Output the (x, y) coordinate of the center of the cell containing the given text.  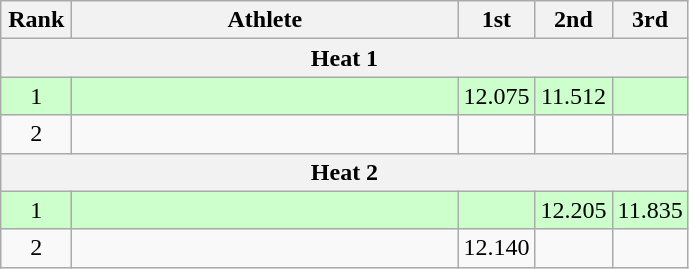
12.075 (496, 96)
1st (496, 20)
11.835 (650, 210)
2nd (574, 20)
12.140 (496, 248)
12.205 (574, 210)
Heat 1 (344, 58)
Athlete (265, 20)
3rd (650, 20)
11.512 (574, 96)
Heat 2 (344, 172)
Rank (36, 20)
